Return (x, y) of the center of cell containing provided text 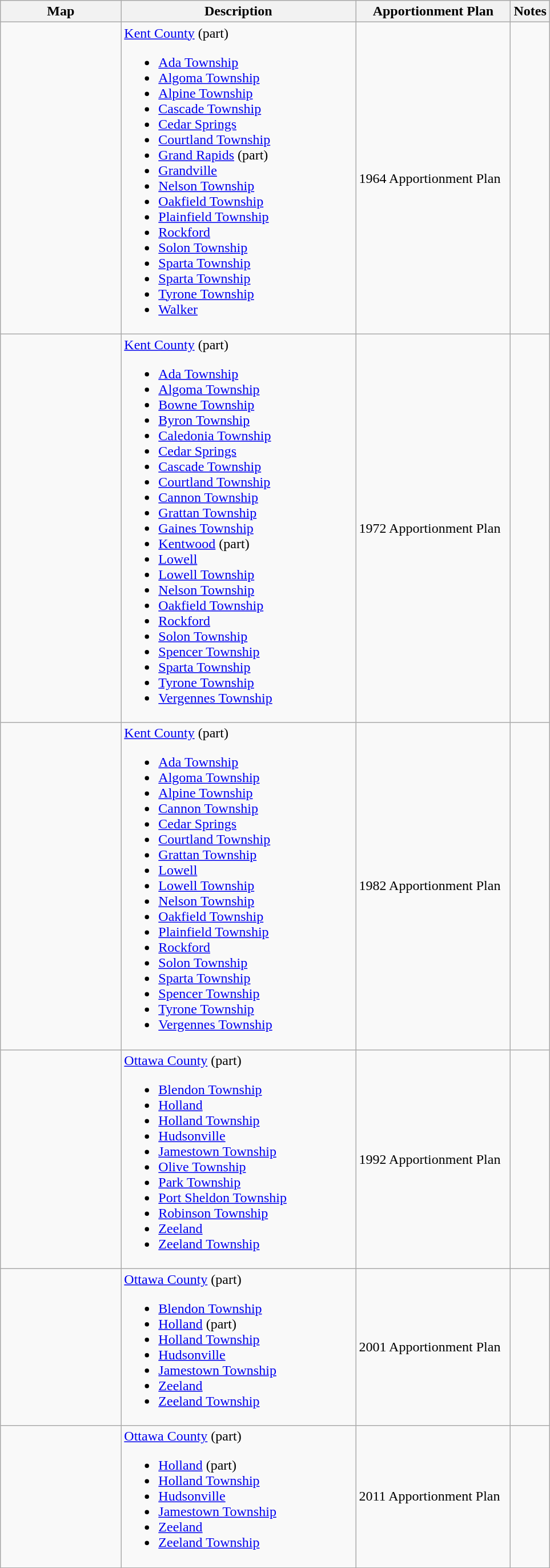
Map (61, 11)
1964 Apportionment Plan (433, 178)
Description (239, 11)
1982 Apportionment Plan (433, 886)
Ottawa County (part)Blendon TownshipHolland (part)Holland TownshipHudsonvilleJamestown TownshipZeelandZeeland Township (239, 1347)
Notes (530, 11)
Ottawa County (part)Holland (part)Holland TownshipHudsonvilleJamestown TownshipZeelandZeeland Township (239, 1497)
2001 Apportionment Plan (433, 1347)
1992 Apportionment Plan (433, 1159)
1972 Apportionment Plan (433, 528)
Apportionment Plan (433, 11)
2011 Apportionment Plan (433, 1497)
